Return the [x, y] coordinate for the center point of the cell that contains the specified text.  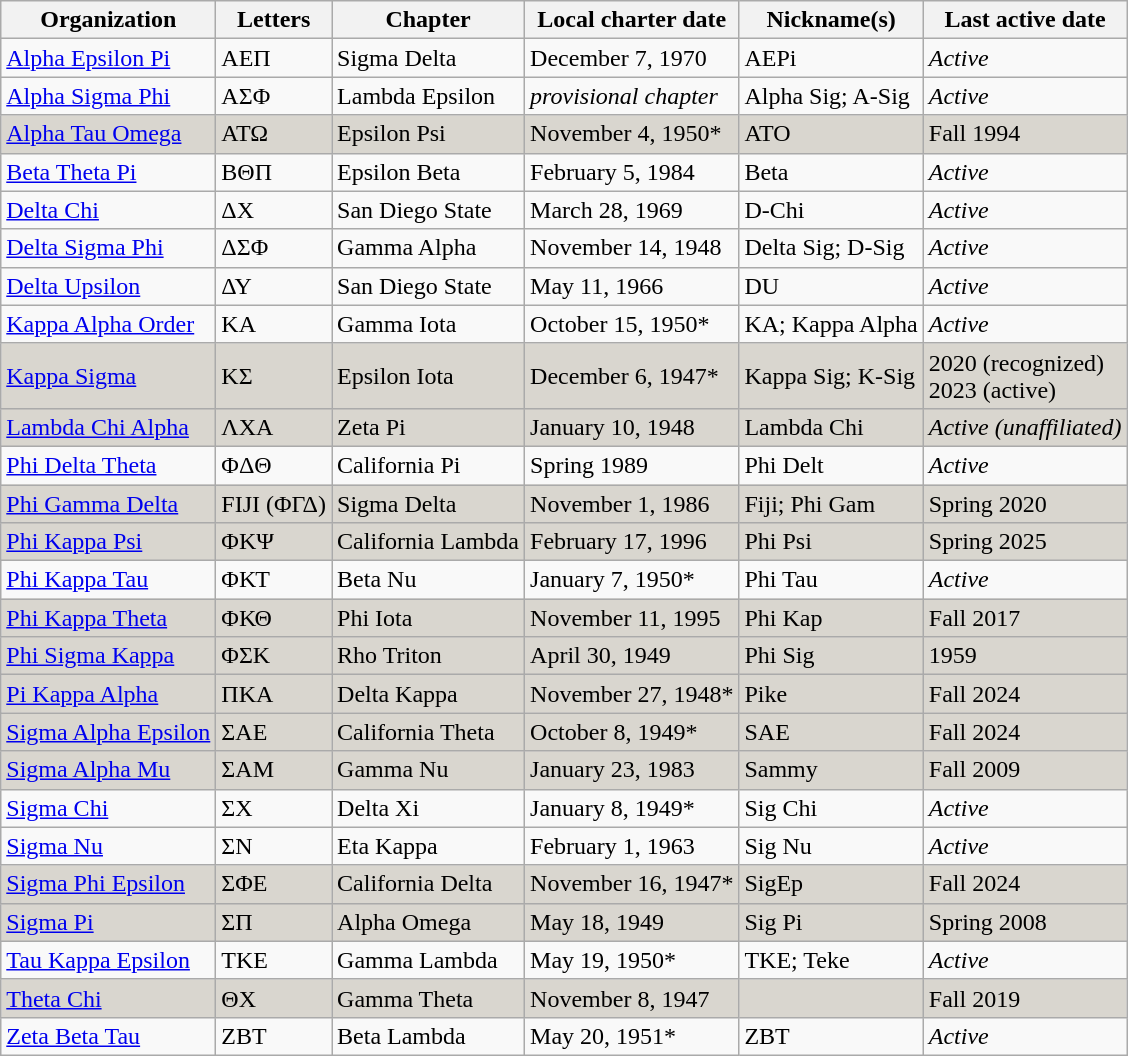
Sigma Alpha Epsilon [108, 732]
February 17, 1996 [632, 542]
TKE; Teke [831, 960]
Fiji; Phi Gam [831, 503]
ΒΘΠ [274, 172]
January 23, 1983 [632, 770]
Gamma Iota [428, 324]
ΦΚΨ [274, 542]
ΦΔΘ [274, 465]
provisional chapter [632, 96]
Sammy [831, 770]
Phi Delta Theta [108, 465]
April 30, 1949 [632, 656]
October 15, 1950* [632, 324]
Sigma Phi Epsilon [108, 884]
Sigma Pi [108, 922]
D-Chi [831, 210]
Lambda Chi [831, 427]
ΣΝ [274, 846]
Alpha Omega [428, 922]
ΑΤΩ [274, 134]
Chapter [428, 20]
ΔΣΦ [274, 248]
Zeta Pi [428, 427]
May 19, 1950* [632, 960]
ΛΧΑ [274, 427]
KA; Kappa Alpha [831, 324]
Epsilon Beta [428, 172]
Spring 2008 [1025, 922]
Epsilon Iota [428, 376]
Gamma Theta [428, 998]
Pike [831, 694]
Lambda Chi Alpha [108, 427]
Rho Triton [428, 656]
ΣΑΕ [274, 732]
ΠΚΑ [274, 694]
Beta Lambda [428, 1036]
DU [831, 286]
FIJI (ΦΓΔ) [274, 503]
Beta Nu [428, 580]
Last active date [1025, 20]
AEPi [831, 58]
Zeta Beta Tau [108, 1036]
Phi Delt [831, 465]
Tau Kappa Epsilon [108, 960]
Phi Tau [831, 580]
January 7, 1950* [632, 580]
Fall 2009 [1025, 770]
Delta Xi [428, 808]
Sig Pi [831, 922]
ΣΧ [274, 808]
Active (unaffiliated) [1025, 427]
Beta Theta Pi [108, 172]
Delta Kappa [428, 694]
Kappa Sig; K-Sig [831, 376]
ΔΧ [274, 210]
California Delta [428, 884]
2020 (recognized)2023 (active) [1025, 376]
ΑΕΠ [274, 58]
Gamma Alpha [428, 248]
Sigma Chi [108, 808]
Phi Sigma Kappa [108, 656]
Phi Kap [831, 618]
Lambda Epsilon [428, 96]
Sig Chi [831, 808]
ΖΒΤ [274, 1036]
Epsilon Psi [428, 134]
AΣΦ [274, 96]
Sigma Alpha Mu [108, 770]
Phi Kappa Psi [108, 542]
November 11, 1995 [632, 618]
SigEp [831, 884]
Fall 2019 [1025, 998]
October 8, 1949* [632, 732]
Gamma Lambda [428, 960]
Delta Sigma Phi [108, 248]
Phi Kappa Tau [108, 580]
Spring 1989 [632, 465]
Kappa Alpha Order [108, 324]
ΤΚΕ [274, 960]
Beta [831, 172]
ΚΣ [274, 376]
Nickname(s) [831, 20]
November 8, 1947 [632, 998]
December 7, 1970 [632, 58]
February 1, 1963 [632, 846]
ATO [831, 134]
ΚΑ [274, 324]
Kappa Sigma [108, 376]
ΣΑΜ [274, 770]
Spring 2025 [1025, 542]
Fall 1994 [1025, 134]
November 27, 1948* [632, 694]
Organization [108, 20]
California Pi [428, 465]
Phi Sig [831, 656]
Phi Kappa Theta [108, 618]
December 6, 1947* [632, 376]
Gamma Nu [428, 770]
ΦΚΘ [274, 618]
Delta Sig; D-Sig [831, 248]
ZBT [831, 1036]
November 4, 1950* [632, 134]
Phi Psi [831, 542]
ΔΥ [274, 286]
California Lambda [428, 542]
ΘΧ [274, 998]
Phi Gamma Delta [108, 503]
Spring 2020 [1025, 503]
November 14, 1948 [632, 248]
Alpha Sig; A-Sig [831, 96]
Alpha Epsilon Pi [108, 58]
Sig Nu [831, 846]
Alpha Tau Omega [108, 134]
1959 [1025, 656]
Phi Iota [428, 618]
Eta Kappa [428, 846]
November 16, 1947* [632, 884]
ΦΣΚ [274, 656]
Local charter date [632, 20]
ΣΠ [274, 922]
Delta Chi [108, 210]
California Theta [428, 732]
May 11, 1966 [632, 286]
February 5, 1984 [632, 172]
Sigma Nu [108, 846]
Delta Upsilon [108, 286]
May 20, 1951* [632, 1036]
November 1, 1986 [632, 503]
January 10, 1948 [632, 427]
Alpha Sigma Phi [108, 96]
January 8, 1949* [632, 808]
Theta Chi [108, 998]
ΣΦΕ [274, 884]
May 18, 1949 [632, 922]
ΦΚΤ [274, 580]
Fall 2017 [1025, 618]
Pi Kappa Alpha [108, 694]
March 28, 1969 [632, 210]
SAE [831, 732]
Letters [274, 20]
